Scan for the cell matching the given text and deliver its (x, y) coordinate at center. 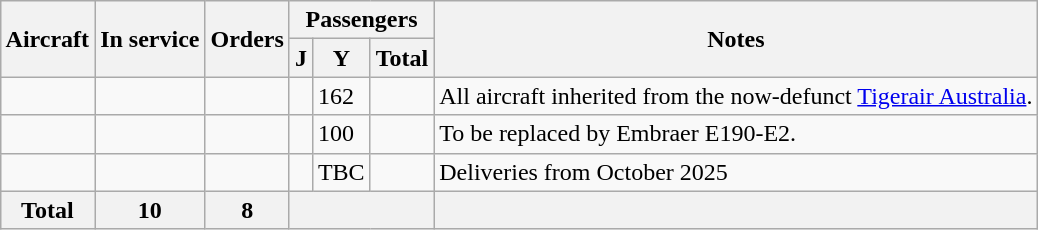
162 (341, 96)
In service (150, 39)
Deliveries from October 2025 (736, 172)
Passengers (361, 20)
100 (341, 134)
8 (247, 210)
Orders (247, 39)
TBC (341, 172)
Aircraft (48, 39)
10 (150, 210)
Y (341, 58)
To be replaced by Embraer E190-E2. (736, 134)
Notes (736, 39)
J (300, 58)
All aircraft inherited from the now-defunct Tigerair Australia. (736, 96)
